Find where the given text appears and provide that cell's center as [x, y] coordinate. 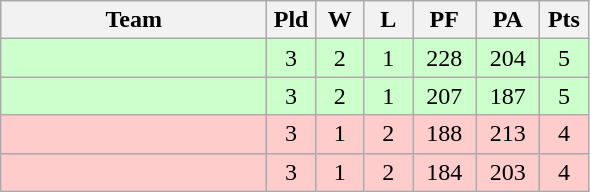
Pts [564, 20]
W [340, 20]
207 [444, 96]
228 [444, 58]
184 [444, 172]
188 [444, 134]
203 [508, 172]
204 [508, 58]
PF [444, 20]
PA [508, 20]
Pld [292, 20]
187 [508, 96]
213 [508, 134]
Team [134, 20]
L [388, 20]
